Output the (X, Y) coordinate of the center of the cell containing the given text.  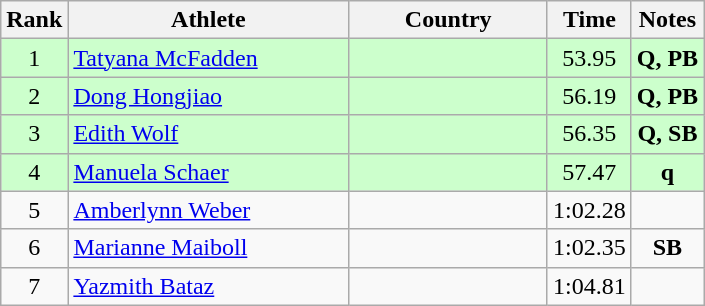
1:04.81 (589, 286)
3 (34, 134)
56.35 (589, 134)
Dong Hongjiao (208, 96)
Rank (34, 20)
SB (667, 248)
Yazmith Bataz (208, 286)
Q, SB (667, 134)
57.47 (589, 172)
Amberlynn Weber (208, 210)
Marianne Maiboll (208, 248)
1 (34, 58)
1:02.35 (589, 248)
Manuela Schaer (208, 172)
2 (34, 96)
Tatyana McFadden (208, 58)
Edith Wolf (208, 134)
q (667, 172)
56.19 (589, 96)
7 (34, 286)
Time (589, 20)
Notes (667, 20)
5 (34, 210)
6 (34, 248)
Athlete (208, 20)
1:02.28 (589, 210)
53.95 (589, 58)
4 (34, 172)
Country (448, 20)
